Determine the (X, Y) coordinate at the center of the cell enclosing the given text.  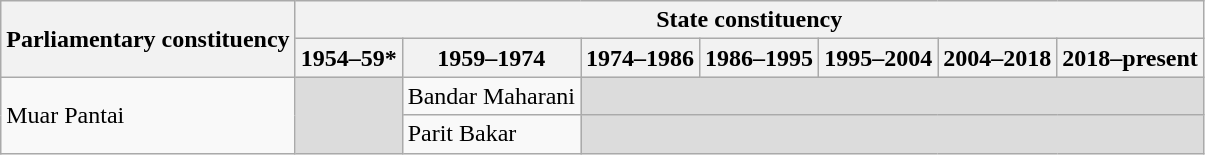
1954–59* (348, 58)
1986–1995 (760, 58)
Parliamentary constituency (148, 39)
1974–1986 (640, 58)
Bandar Maharani (491, 96)
2018–present (1130, 58)
1995–2004 (878, 58)
Muar Pantai (148, 115)
1959–1974 (491, 58)
Parit Bakar (491, 134)
2004–2018 (998, 58)
State constituency (749, 20)
